Pinpoint the cell where the given text exists, returning its [X, Y] midpoint coordinate. 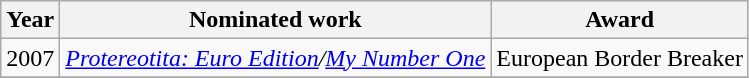
Year [30, 20]
European Border Breaker [620, 58]
2007 [30, 58]
Award [620, 20]
Nominated work [276, 20]
Protereotita: Euro Edition/My Number One [276, 58]
